Scan for the cell matching the given text and deliver its [X, Y] coordinate at center. 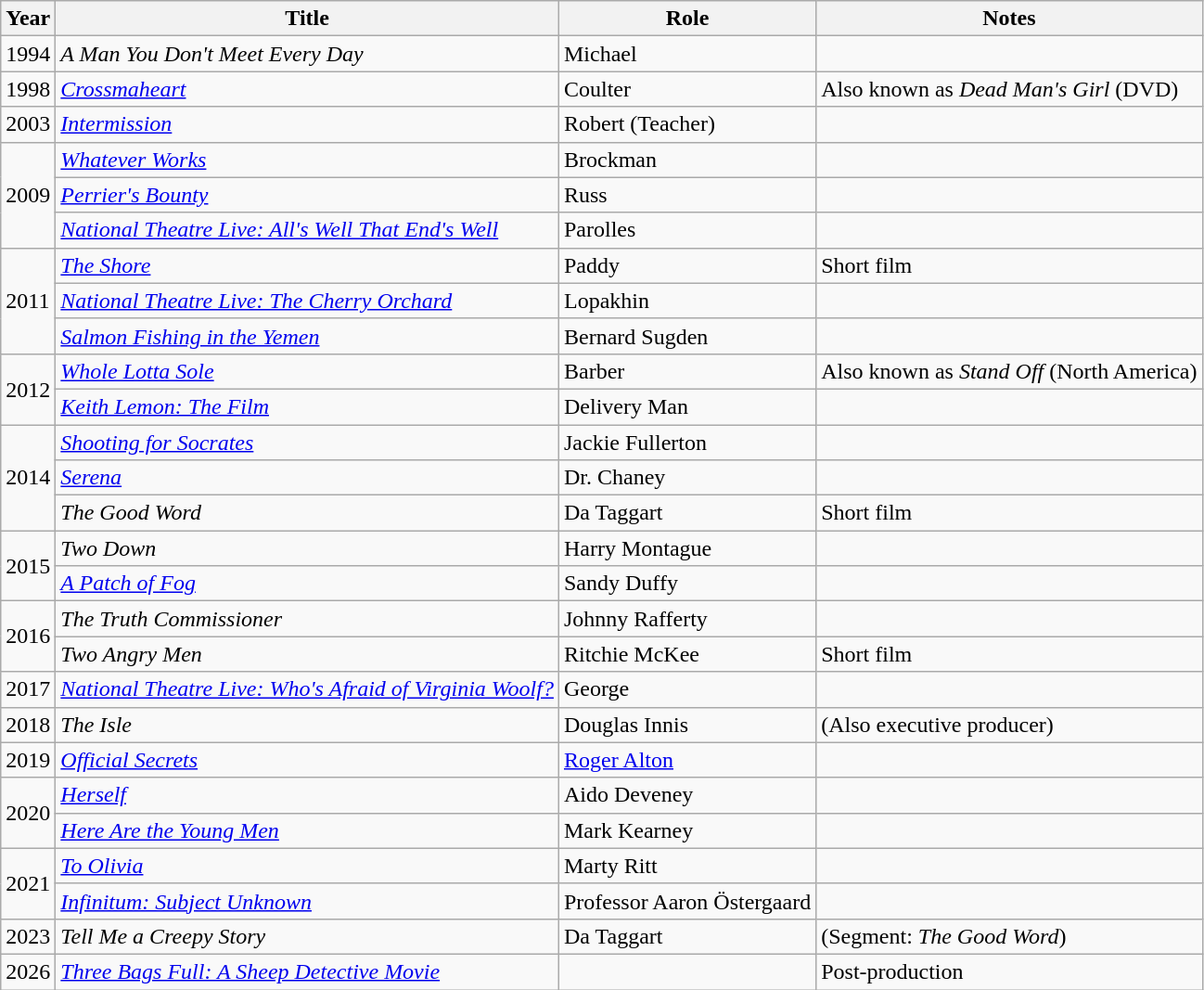
Tell Me a Creepy Story [308, 936]
2009 [28, 195]
The Shore [308, 265]
Title [308, 19]
2021 [28, 883]
Whatever Works [308, 160]
National Theatre Live: All's Well That End's Well [308, 230]
Here Are the Young Men [308, 830]
National Theatre Live: Who's Afraid of Virginia Woolf? [308, 689]
Infinitum: Subject Unknown [308, 901]
Harry Montague [686, 548]
Coulter [686, 89]
Jackie Fullerton [686, 443]
1994 [28, 54]
2012 [28, 389]
The Truth Commissioner [308, 619]
The Isle [308, 725]
Dr. Chaney [686, 478]
National Theatre Live: The Cherry Orchard [308, 301]
Intermission [308, 124]
Bernard Sugden [686, 336]
Brockman [686, 160]
Russ [686, 195]
2016 [28, 636]
A Man You Don't Meet Every Day [308, 54]
2015 [28, 566]
Marty Ritt [686, 866]
Aido Deveney [686, 795]
Notes [1009, 19]
A Patch of Fog [308, 584]
Ritchie McKee [686, 654]
Perrier's Bounty [308, 195]
Lopakhin [686, 301]
2011 [28, 301]
Barber [686, 371]
2026 [28, 971]
Professor Aaron Östergaard [686, 901]
Douglas Innis [686, 725]
Parolles [686, 230]
Also known as Stand Off (North America) [1009, 371]
Michael [686, 54]
Role [686, 19]
2023 [28, 936]
Sandy Duffy [686, 584]
Robert (Teacher) [686, 124]
Crossmaheart [308, 89]
Serena [308, 478]
The Good Word [308, 513]
Mark Kearney [686, 830]
Post-production [1009, 971]
Delivery Man [686, 406]
2020 [28, 813]
Two Angry Men [308, 654]
2017 [28, 689]
Salmon Fishing in the Yemen [308, 336]
To Olivia [308, 866]
2018 [28, 725]
(Also executive producer) [1009, 725]
Whole Lotta Sole [308, 371]
Also known as Dead Man's Girl (DVD) [1009, 89]
Johnny Rafferty [686, 619]
Roger Alton [686, 760]
Keith Lemon: The Film [308, 406]
2019 [28, 760]
George [686, 689]
Paddy [686, 265]
(Segment: The Good Word) [1009, 936]
Three Bags Full: A Sheep Detective Movie [308, 971]
Year [28, 19]
Herself [308, 795]
1998 [28, 89]
Official Secrets [308, 760]
2014 [28, 478]
2003 [28, 124]
Two Down [308, 548]
Shooting for Socrates [308, 443]
